Capture the cell that displays the provided text and extract its [X, Y] central coordinate. 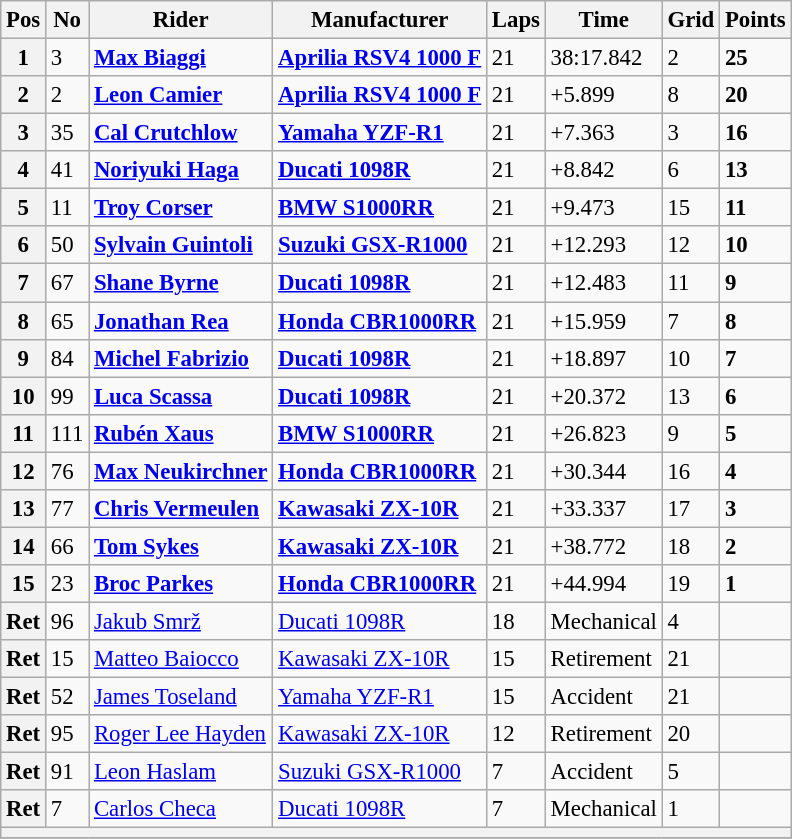
84 [68, 358]
Max Biaggi [181, 58]
Leon Camier [181, 95]
Troy Corser [181, 208]
+9.473 [604, 208]
Max Neukirchner [181, 471]
52 [68, 697]
99 [68, 396]
+20.372 [604, 396]
Pos [24, 20]
+30.344 [604, 471]
Roger Lee Hayden [181, 734]
50 [68, 245]
96 [68, 621]
Shane Byrne [181, 283]
23 [68, 584]
41 [68, 170]
+12.483 [604, 283]
+12.293 [604, 245]
Chris Vermeulen [181, 509]
Rider [181, 20]
Matteo Baiocco [181, 659]
+26.823 [604, 433]
Manufacturer [380, 20]
Points [756, 20]
No [68, 20]
+33.337 [604, 509]
Grid [690, 20]
Leon Haslam [181, 772]
65 [68, 321]
James Toseland [181, 697]
Luca Scassa [181, 396]
35 [68, 133]
14 [24, 546]
Noriyuki Haga [181, 170]
25 [756, 58]
Jakub Smrž [181, 621]
Jonathan Rea [181, 321]
Tom Sykes [181, 546]
76 [68, 471]
91 [68, 772]
+38.772 [604, 546]
66 [68, 546]
77 [68, 509]
Cal Crutchlow [181, 133]
+8.842 [604, 170]
111 [68, 433]
67 [68, 283]
+44.994 [604, 584]
Carlos Checa [181, 809]
Sylvain Guintoli [181, 245]
Rubén Xaus [181, 433]
Time [604, 20]
Michel Fabrizio [181, 358]
19 [690, 584]
Broc Parkes [181, 584]
95 [68, 734]
+7.363 [604, 133]
+15.959 [604, 321]
17 [690, 509]
38:17.842 [604, 58]
+5.899 [604, 95]
Laps [516, 20]
+18.897 [604, 358]
